Scan for the cell matching the given text and deliver its [X, Y] coordinate at center. 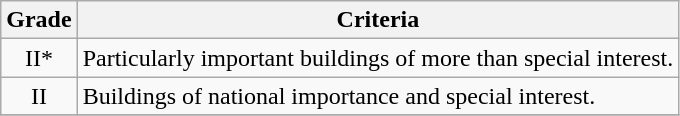
II* [39, 58]
II [39, 96]
Grade [39, 20]
Buildings of national importance and special interest. [378, 96]
Particularly important buildings of more than special interest. [378, 58]
Criteria [378, 20]
